Pinpoint the cell where the given text exists, returning its [X, Y] midpoint coordinate. 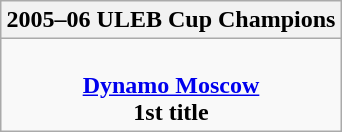
2005–06 ULEB Cup Champions [171, 20]
Dynamo Moscow 1st title [171, 85]
